Scan for the cell matching the given text and deliver its (X, Y) coordinate at center. 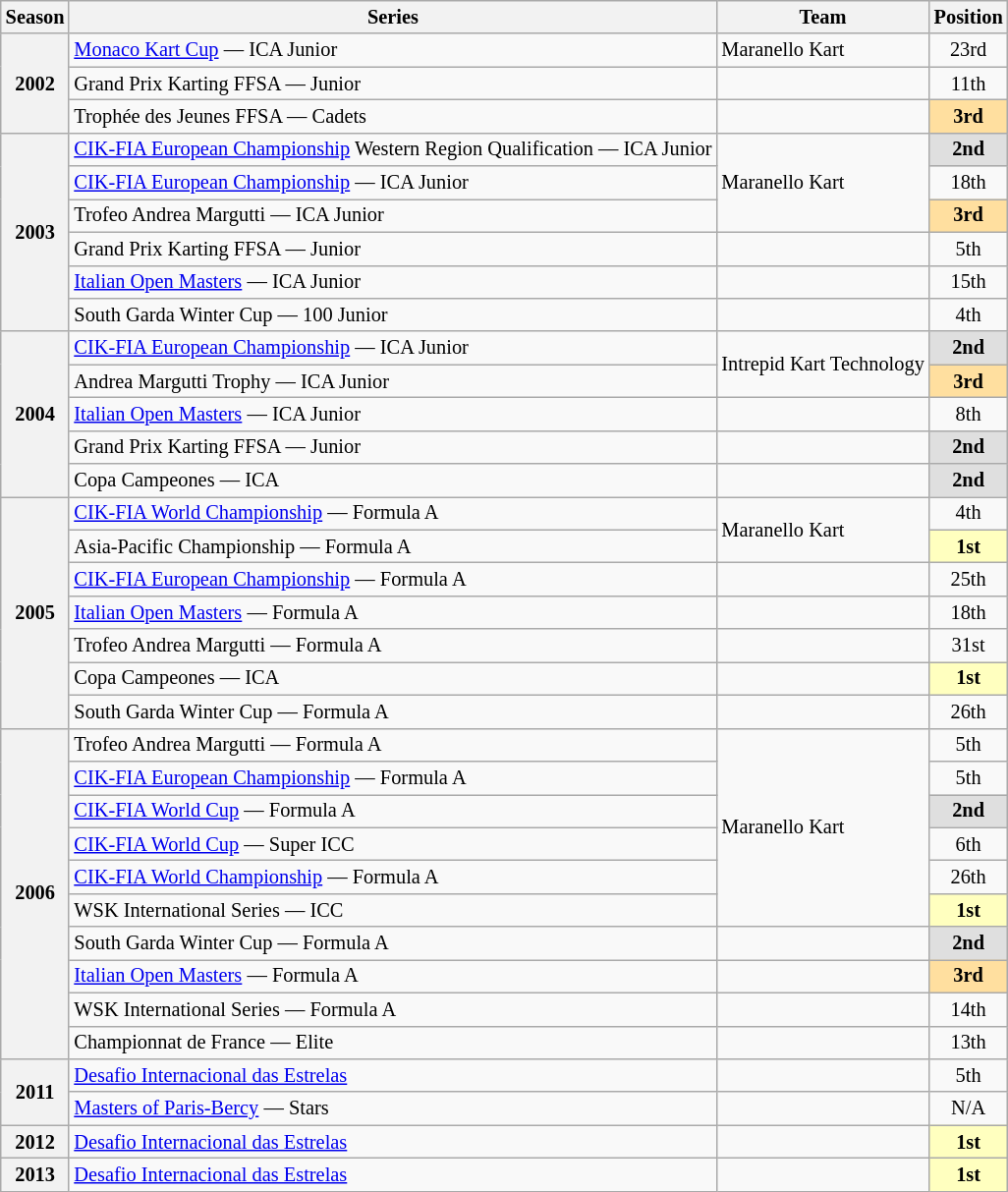
2005 (35, 612)
6th (969, 844)
8th (969, 414)
Series (393, 17)
2013 (35, 1174)
South Garda Winter Cup — 100 Junior (393, 314)
N/A (969, 1108)
14th (969, 1009)
Andrea Margutti Trophy — ICA Junior (393, 381)
Position (969, 17)
2003 (35, 232)
Intrepid Kart Technology (822, 364)
2011 (35, 1091)
25th (969, 579)
Team (822, 17)
2004 (35, 414)
WSK International Series — ICC (393, 910)
Asia-Pacific Championship — Formula A (393, 546)
Monaco Kart Cup — ICA Junior (393, 50)
13th (969, 1043)
15th (969, 282)
Championnat de France — Elite (393, 1043)
Masters of Paris-Bercy — Stars (393, 1108)
11th (969, 84)
23rd (969, 50)
CIK-FIA World Cup — Formula A (393, 811)
Trofeo Andrea Margutti — ICA Junior (393, 215)
2002 (35, 83)
Trophée des Jeunes FFSA — Cadets (393, 116)
2006 (35, 894)
CIK-FIA European Championship Western Region Qualification — ICA Junior (393, 149)
Season (35, 17)
2012 (35, 1142)
WSK International Series — Formula A (393, 1009)
CIK-FIA World Cup — Super ICC (393, 844)
31st (969, 646)
